Determine the (X, Y) coordinate at the center of the cell enclosing the given text.  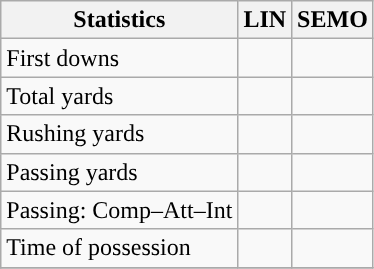
LIN (265, 20)
First downs (120, 58)
Time of possession (120, 248)
Statistics (120, 20)
Passing yards (120, 172)
SEMO (333, 20)
Passing: Comp–Att–Int (120, 210)
Rushing yards (120, 134)
Total yards (120, 96)
